Provide the [X, Y] coordinate of the cell's center where the given text is located.  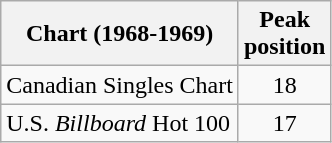
18 [284, 85]
17 [284, 123]
Peakposition [284, 34]
Canadian Singles Chart [120, 85]
U.S. Billboard Hot 100 [120, 123]
Chart (1968-1969) [120, 34]
